Return [x, y] of the center of cell containing provided text 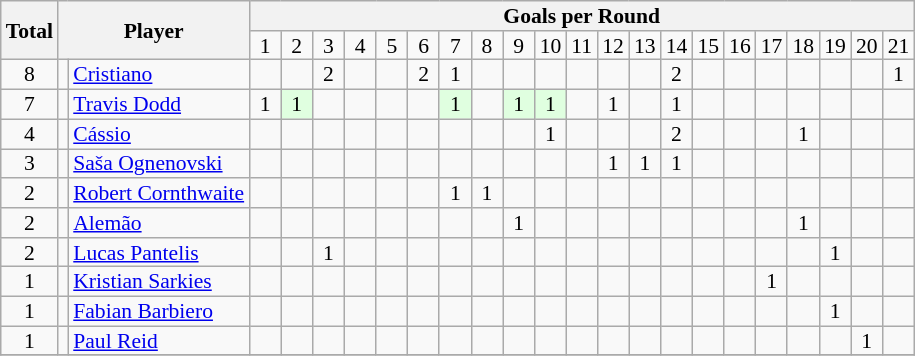
18 [803, 46]
13 [645, 46]
6 [424, 46]
9 [519, 46]
Paul Reid [158, 341]
Total [30, 30]
Alemão [158, 223]
Player [154, 30]
Saša Ognenovski [158, 164]
Cássio [158, 134]
Kristian Sarkies [158, 282]
15 [708, 46]
Robert Cornthwaite [158, 193]
21 [899, 46]
5 [392, 46]
14 [677, 46]
Lucas Pantelis [158, 253]
19 [835, 46]
10 [551, 46]
Goals per Round [582, 16]
Fabian Barbiero [158, 312]
Travis Dodd [158, 105]
20 [867, 46]
16 [740, 46]
Cristiano [158, 75]
12 [613, 46]
11 [582, 46]
17 [772, 46]
